Output the [X, Y] coordinate of the center of the cell containing the given text.  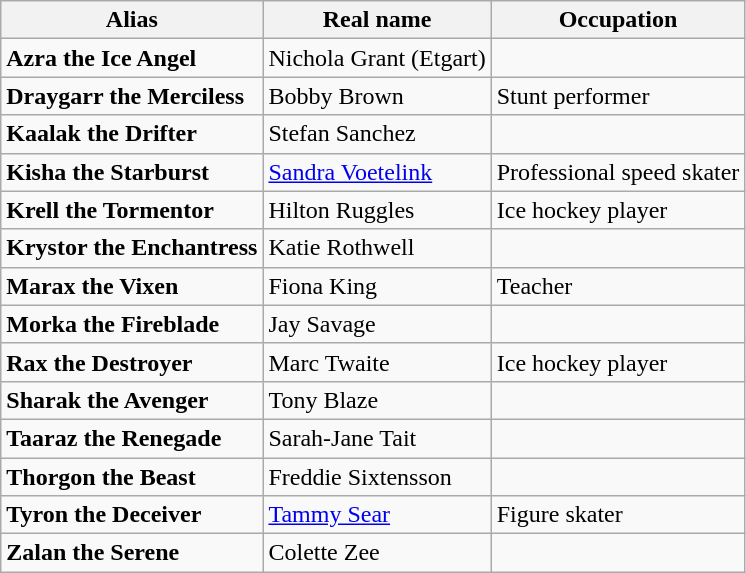
Kisha the Starburst [132, 172]
Sarah-Jane Tait [377, 438]
Alias [132, 20]
Freddie Sixtensson [377, 477]
Tyron the Deceiver [132, 515]
Stunt performer [618, 96]
Tony Blaze [377, 400]
Draygarr the Merciless [132, 96]
Zalan the Serene [132, 553]
Colette Zee [377, 553]
Hilton Ruggles [377, 210]
Figure skater [618, 515]
Kaalak the Drifter [132, 134]
Katie Rothwell [377, 248]
Azra the Ice Angel [132, 58]
Krystor the Enchantress [132, 248]
Real name [377, 20]
Occupation [618, 20]
Bobby Brown [377, 96]
Thorgon the Beast [132, 477]
Tammy Sear [377, 515]
Professional speed skater [618, 172]
Marax the Vixen [132, 286]
Rax the Destroyer [132, 362]
Nichola Grant (Etgart) [377, 58]
Krell the Tormentor [132, 210]
Taaraz the Renegade [132, 438]
Sharak the Avenger [132, 400]
Teacher [618, 286]
Sandra Voetelink [377, 172]
Marc Twaite [377, 362]
Jay Savage [377, 324]
Fiona King [377, 286]
Morka the Fireblade [132, 324]
Stefan Sanchez [377, 134]
